Find where the given text appears and provide that cell's center as (X, Y) coordinate. 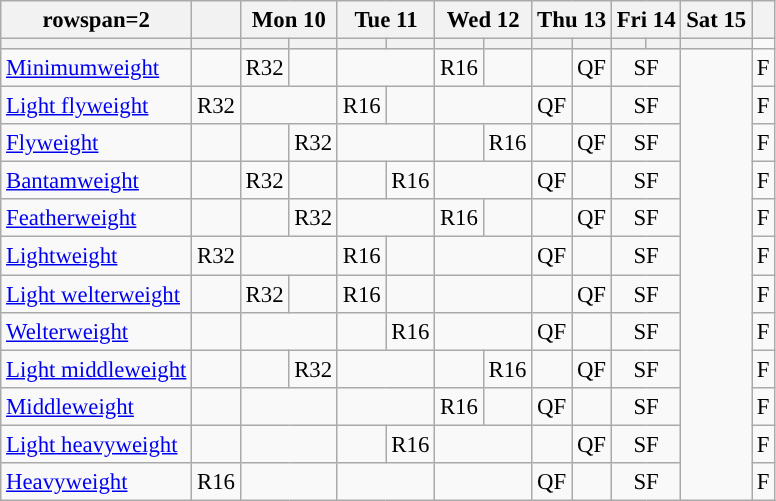
Light heavyweight (96, 444)
Middleweight (96, 406)
Wed 12 (484, 20)
Featherweight (96, 219)
Welterweight (96, 331)
Tue 11 (386, 20)
Mon 10 (288, 20)
Bantamweight (96, 181)
Heavyweight (96, 482)
Minimumweight (96, 68)
Flyweight (96, 143)
Fri 14 (646, 20)
Lightweight (96, 256)
Light flyweight (96, 106)
rowspan=2 (96, 20)
Thu 13 (572, 20)
Sat 15 (716, 20)
Light welterweight (96, 294)
Light middleweight (96, 369)
